Locate the cell with the specified text and output its [X, Y] center coordinate. 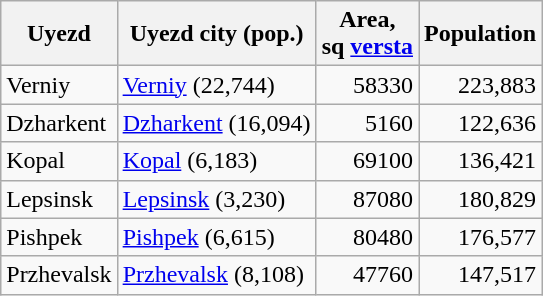
Dzharkent (16,094) [216, 123]
Lepsinsk [59, 199]
Pishpek [59, 237]
180,829 [480, 199]
Przhevalsk [59, 275]
Lepsinsk (3,230) [216, 199]
80480 [367, 237]
122,636 [480, 123]
Uyezd [59, 34]
Przhevalsk (8,108) [216, 275]
47760 [367, 275]
Verniy (22,744) [216, 85]
147,517 [480, 275]
87080 [367, 199]
Verniy [59, 85]
Area, sq versta [367, 34]
136,421 [480, 161]
Uyezd city (pop.) [216, 34]
223,883 [480, 85]
58330 [367, 85]
69100 [367, 161]
Pishpek (6,615) [216, 237]
176,577 [480, 237]
Dzharkent [59, 123]
Population [480, 34]
Kopal [59, 161]
Kopal (6,183) [216, 161]
5160 [367, 123]
